Find where the given text appears and provide that cell's center as [x, y] coordinate. 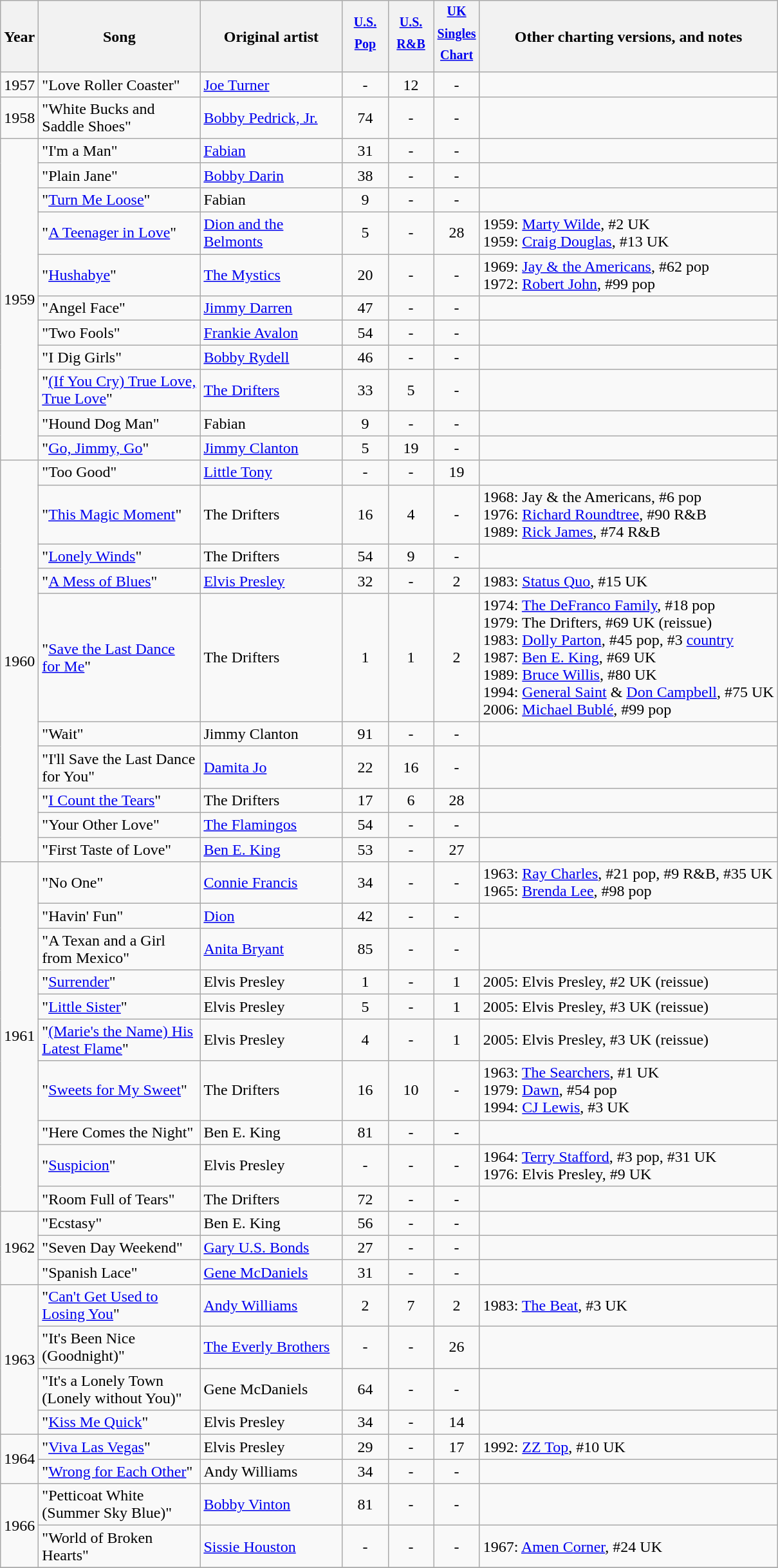
"White Bucks and Saddle Shoes" [120, 117]
1992: ZZ Top, #10 UK [628, 1447]
32 [366, 581]
1967: Amen Corner, #24 UK [628, 1546]
"I'll Save the Last Dance for You" [120, 767]
Bobby Darin [272, 175]
1959: Marty Wilde, #2 UK1959: Craig Douglas, #13 UK [628, 233]
Little Tony [272, 472]
Anita Bryant [272, 949]
"Plain Jane" [120, 175]
10 [411, 1090]
1964 [19, 1459]
Other charting versions, and notes [628, 37]
U.S. Pop [366, 37]
The Everly Brothers [272, 1348]
Dion [272, 916]
"World of Broken Hearts" [120, 1546]
20 [366, 275]
"(Marie's the Name) His Latest Flame" [120, 1040]
47 [366, 308]
"First Taste of Love" [120, 850]
91 [366, 734]
"A Texan and a Girl from Mexico" [120, 949]
Year [19, 37]
46 [366, 357]
"Love Roller Coaster" [120, 84]
"I Dig Girls" [120, 357]
1958 [19, 117]
1959 [19, 299]
"Little Sister" [120, 1007]
"No One" [120, 883]
"Petticoat White (Summer Sky Blue)" [120, 1505]
"Hound Dog Man" [120, 424]
"This Magic Moment" [120, 514]
Frankie Avalon [272, 333]
1966 [19, 1526]
"A Teenager in Love" [120, 233]
Damita Jo [272, 767]
"Wrong for Each Other" [120, 1471]
The Mystics [272, 275]
"It's Been Nice (Goodnight)" [120, 1348]
1957 [19, 84]
Gary U.S. Bonds [272, 1247]
64 [366, 1389]
1961 [19, 1036]
1968: Jay & the Americans, #6 pop1976: Richard Roundtree, #90 R&B1989: Rick James, #74 R&B [628, 514]
29 [366, 1447]
"Room Full of Tears" [120, 1199]
U.S. R&B [411, 37]
1960 [19, 661]
26 [457, 1348]
"Spanish Lace" [120, 1272]
Song [120, 37]
The Flamingos [272, 825]
7 [411, 1305]
1983: The Beat, #3 UK [628, 1305]
Joe Turner [272, 84]
"Havin' Fun" [120, 916]
"Go, Jimmy, Go" [120, 448]
"I Count the Tears" [120, 801]
"Viva Las Vegas" [120, 1447]
"Your Other Love" [120, 825]
"Can't Get Used to Losing You" [120, 1305]
85 [366, 949]
42 [366, 916]
Bobby Vinton [272, 1505]
"Ecstasy" [120, 1223]
1964: Terry Stafford, #3 pop, #31 UK1976: Elvis Presley, #9 UK [628, 1165]
14 [457, 1423]
"Suspicion" [120, 1165]
38 [366, 175]
"Two Fools" [120, 333]
"Seven Day Weekend" [120, 1247]
Sissie Houston [272, 1546]
"Surrender" [120, 982]
72 [366, 1199]
"It's a Lonely Town (Lonely without You)" [120, 1389]
"Lonely Winds" [120, 556]
"(If You Cry) True Love, True Love" [120, 390]
6 [411, 801]
56 [366, 1223]
12 [411, 84]
1969: Jay & the Americans, #62 pop1972: Robert John, #99 pop [628, 275]
Dion and the Belmonts [272, 233]
UK Singles Chart [457, 37]
Jimmy Darren [272, 308]
"Turn Me Loose" [120, 200]
Bobby Rydell [272, 357]
53 [366, 850]
"Kiss Me Quick" [120, 1423]
1963: Ray Charles, #21 pop, #9 R&B, #35 UK1965: Brenda Lee, #98 pop [628, 883]
"Too Good" [120, 472]
Original artist [272, 37]
"Hushabye" [120, 275]
"Sweets for My Sweet" [120, 1090]
"Angel Face" [120, 308]
"I'm a Man" [120, 151]
"Save the Last Dance for Me" [120, 657]
1963 [19, 1359]
22 [366, 767]
"Here Comes the Night" [120, 1132]
1983: Status Quo, #15 UK [628, 581]
Bobby Pedrick, Jr. [272, 117]
"Wait" [120, 734]
1962 [19, 1247]
74 [366, 117]
1963: The Searchers, #1 UK1979: Dawn, #54 pop1994: CJ Lewis, #3 UK [628, 1090]
"A Mess of Blues" [120, 581]
33 [366, 390]
Connie Francis [272, 883]
2005: Elvis Presley, #2 UK (reissue) [628, 982]
